From the cell containing the given text, extract its center point as (x, y) coordinate. 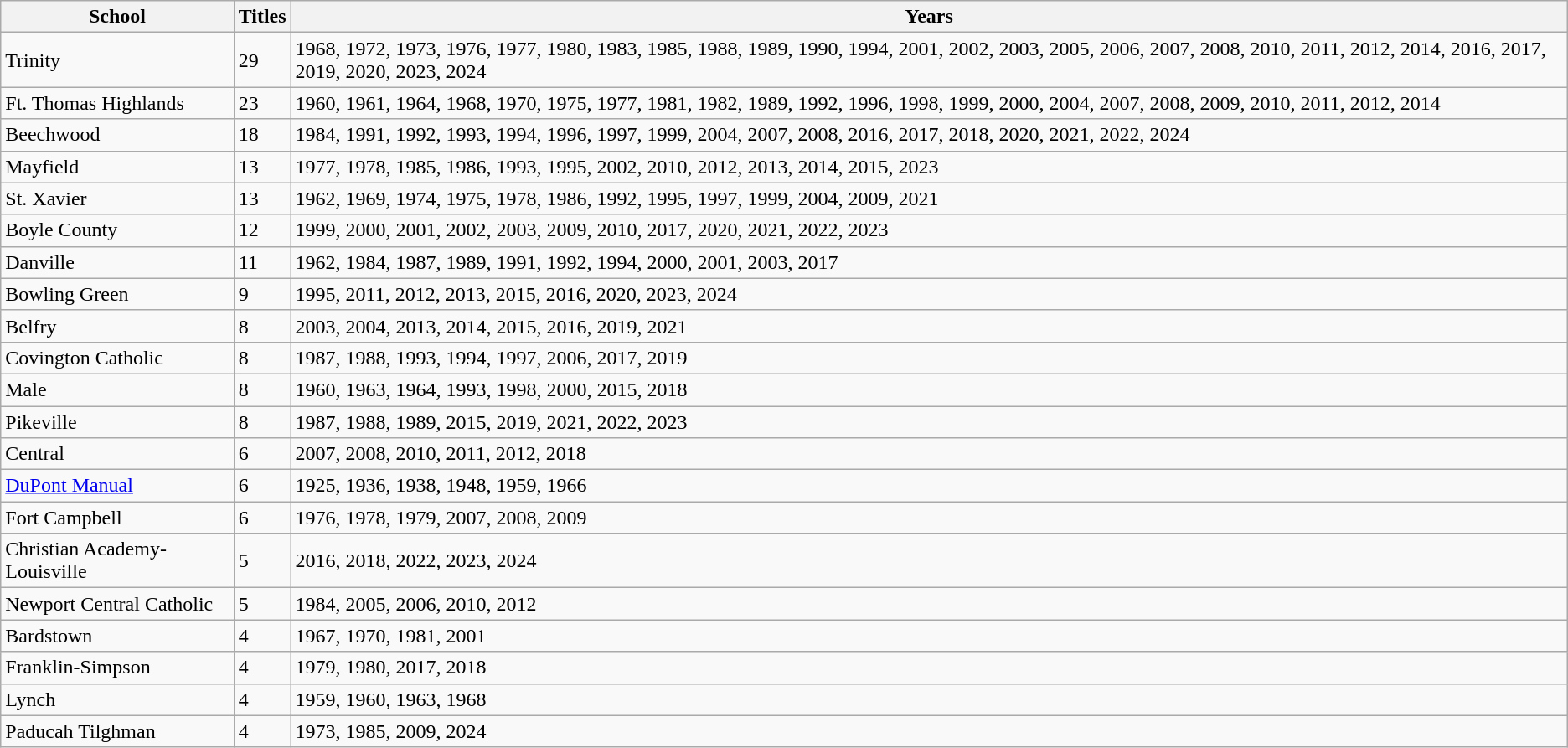
St. Xavier (117, 199)
1962, 1969, 1974, 1975, 1978, 1986, 1992, 1995, 1997, 1999, 2004, 2009, 2021 (929, 199)
1999, 2000, 2001, 2002, 2003, 2009, 2010, 2017, 2020, 2021, 2022, 2023 (929, 230)
1925, 1936, 1938, 1948, 1959, 1966 (929, 486)
Pikeville (117, 421)
Ft. Thomas Highlands (117, 103)
Paducah Tilghman (117, 731)
Newport Central Catholic (117, 604)
23 (262, 103)
1987, 1988, 1993, 1994, 1997, 2006, 2017, 2019 (929, 358)
1984, 1991, 1992, 1993, 1994, 1996, 1997, 1999, 2004, 2007, 2008, 2016, 2017, 2018, 2020, 2021, 2022, 2024 (929, 135)
Franklin-Simpson (117, 668)
9 (262, 294)
1973, 1985, 2009, 2024 (929, 731)
Male (117, 389)
Boyle County (117, 230)
Beechwood (117, 135)
Years (929, 17)
1977, 1978, 1985, 1986, 1993, 1995, 2002, 2010, 2012, 2013, 2014, 2015, 2023 (929, 167)
2007, 2008, 2010, 2011, 2012, 2018 (929, 454)
DuPont Manual (117, 486)
29 (262, 60)
1967, 1970, 1981, 2001 (929, 636)
Covington Catholic (117, 358)
Bardstown (117, 636)
School (117, 17)
Christian Academy-Louisville (117, 561)
Lynch (117, 699)
1962, 1984, 1987, 1989, 1991, 1992, 1994, 2000, 2001, 2003, 2017 (929, 262)
1960, 1963, 1964, 1993, 1998, 2000, 2015, 2018 (929, 389)
11 (262, 262)
Belfry (117, 326)
Central (117, 454)
Fort Campbell (117, 518)
Danville (117, 262)
1995, 2011, 2012, 2013, 2015, 2016, 2020, 2023, 2024 (929, 294)
2003, 2004, 2013, 2014, 2015, 2016, 2019, 2021 (929, 326)
1960, 1961, 1964, 1968, 1970, 1975, 1977, 1981, 1982, 1989, 1992, 1996, 1998, 1999, 2000, 2004, 2007, 2008, 2009, 2010, 2011, 2012, 2014 (929, 103)
1987, 1988, 1989, 2015, 2019, 2021, 2022, 2023 (929, 421)
1959, 1960, 1963, 1968 (929, 699)
Titles (262, 17)
12 (262, 230)
2016, 2018, 2022, 2023, 2024 (929, 561)
Mayfield (117, 167)
1984, 2005, 2006, 2010, 2012 (929, 604)
18 (262, 135)
Trinity (117, 60)
1976, 1978, 1979, 2007, 2008, 2009 (929, 518)
1979, 1980, 2017, 2018 (929, 668)
Bowling Green (117, 294)
